Capture the cell that displays the provided text and extract its (X, Y) central coordinate. 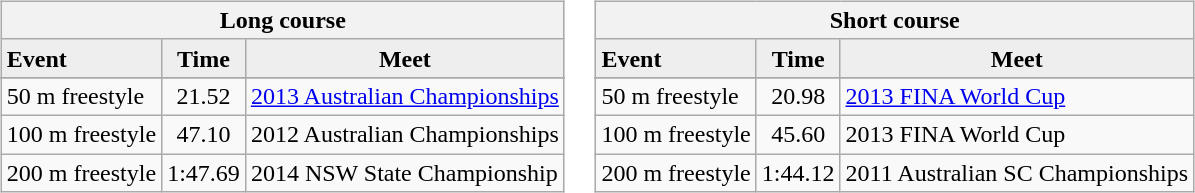
Long course (282, 20)
1:44.12 (798, 173)
2011 Australian SC Championships (1017, 173)
47.10 (204, 134)
2013 Australian Championships (404, 96)
1:47.69 (204, 173)
21.52 (204, 96)
2012 Australian Championships (404, 134)
20.98 (798, 96)
45.60 (798, 134)
Short course (895, 20)
2014 NSW State Championship (404, 173)
